Search for the cell housing the specified text and yield its [x, y] center coordinate. 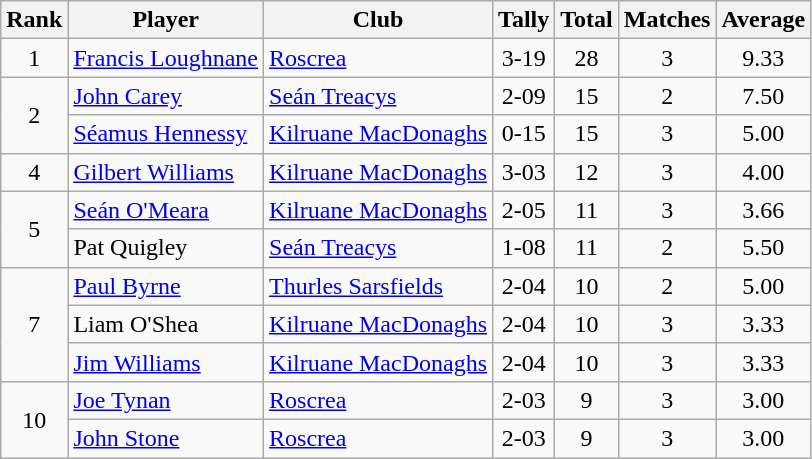
Joe Tynan [166, 400]
Seán O'Meara [166, 210]
1 [34, 58]
Tally [524, 20]
5.50 [764, 248]
Séamus Hennessy [166, 134]
Total [587, 20]
3-19 [524, 58]
Jim Williams [166, 362]
7 [34, 324]
4.00 [764, 172]
Player [166, 20]
5 [34, 229]
3-03 [524, 172]
2-09 [524, 96]
John Carey [166, 96]
Matches [667, 20]
Paul Byrne [166, 286]
28 [587, 58]
4 [34, 172]
9.33 [764, 58]
Gilbert Williams [166, 172]
1-08 [524, 248]
Thurles Sarsfields [378, 286]
12 [587, 172]
7.50 [764, 96]
Average [764, 20]
John Stone [166, 438]
Rank [34, 20]
Francis Loughnane [166, 58]
3.66 [764, 210]
Club [378, 20]
Liam O'Shea [166, 324]
0-15 [524, 134]
Pat Quigley [166, 248]
2-05 [524, 210]
